Search for the cell housing the specified text and yield its (X, Y) center coordinate. 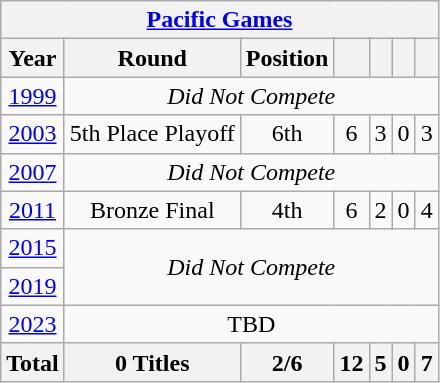
Total (33, 362)
2011 (33, 210)
Year (33, 58)
2019 (33, 286)
2003 (33, 134)
Position (287, 58)
4 (426, 210)
2023 (33, 324)
Pacific Games (220, 20)
4th (287, 210)
5th Place Playoff (152, 134)
2 (380, 210)
6th (287, 134)
2/6 (287, 362)
12 (352, 362)
TBD (251, 324)
2007 (33, 172)
7 (426, 362)
0 Titles (152, 362)
Bronze Final (152, 210)
2015 (33, 248)
1999 (33, 96)
Round (152, 58)
5 (380, 362)
